Search for the cell housing the specified text and yield its (x, y) center coordinate. 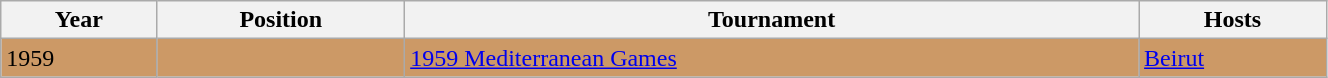
Position (281, 20)
1959 (79, 58)
Hosts (1233, 20)
Year (79, 20)
Beirut (1233, 58)
Tournament (772, 20)
1959 Mediterranean Games (772, 58)
